Identify which cell holds the provided text, then report its [X, Y] central coordinate. 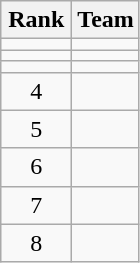
Rank [36, 20]
Team [106, 20]
5 [36, 129]
7 [36, 205]
4 [36, 91]
6 [36, 167]
8 [36, 243]
